Search for the cell housing the specified text and yield its [x, y] center coordinate. 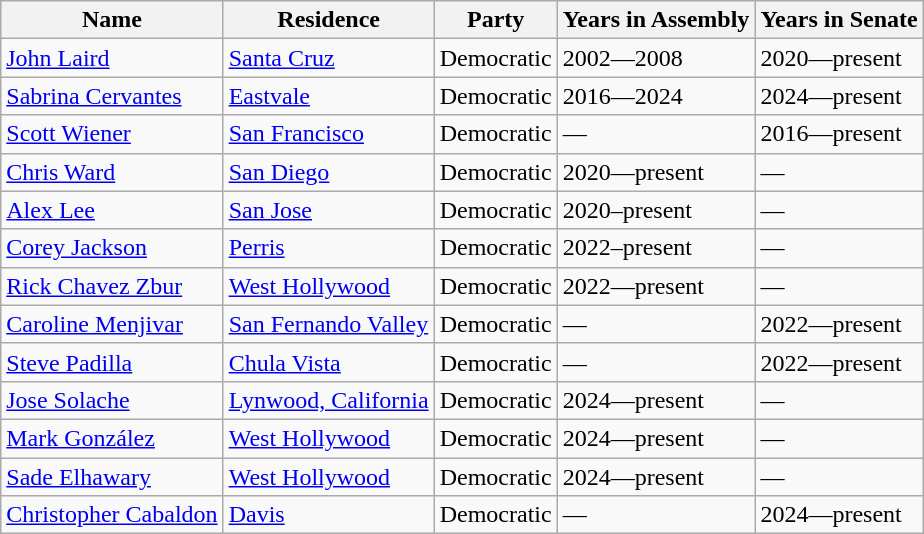
Years in Senate [839, 20]
2022–present [656, 248]
Mark González [112, 438]
Eastvale [328, 96]
Rick Chavez Zbur [112, 286]
Alex Lee [112, 210]
Christopher Cabaldon [112, 515]
Sabrina Cervantes [112, 96]
Scott Wiener [112, 134]
San Francisco [328, 134]
Jose Solache [112, 400]
Chris Ward [112, 172]
Chula Vista [328, 362]
Years in Assembly [656, 20]
Corey Jackson [112, 248]
San Diego [328, 172]
San Jose [328, 210]
Perris [328, 248]
Santa Cruz [328, 58]
2020–present [656, 210]
Sade Elhawary [112, 477]
John Laird [112, 58]
Caroline Menjivar [112, 324]
Party [496, 20]
2016—2024 [656, 96]
Residence [328, 20]
2016—present [839, 134]
2002—2008 [656, 58]
Davis [328, 515]
Steve Padilla [112, 362]
Lynwood, California [328, 400]
San Fernando Valley [328, 324]
Name [112, 20]
